Extract the (X, Y) coordinate from the center of the cell holding the provided text.  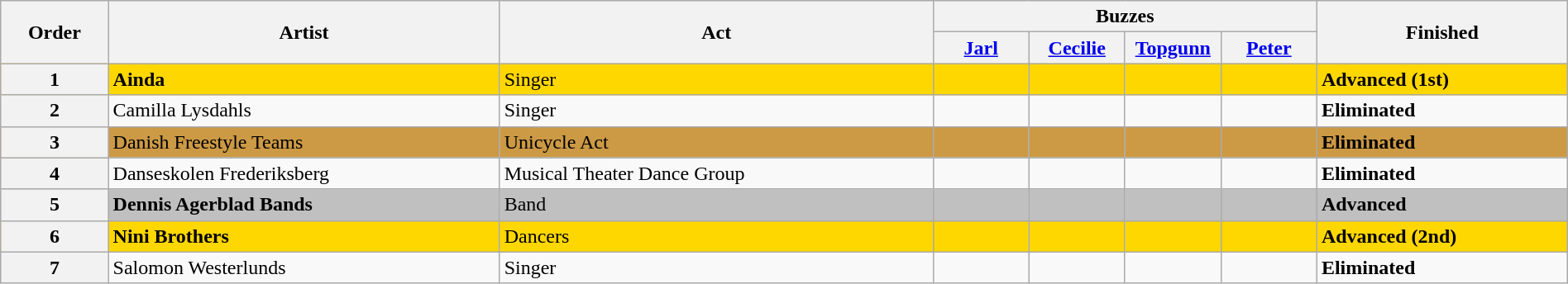
2 (55, 111)
6 (55, 236)
Dancers (716, 236)
Finished (1442, 32)
Buzzes (1125, 17)
Camilla Lysdahls (304, 111)
Jarl (981, 48)
Artist (304, 32)
Cecilie (1077, 48)
Dennis Agerblad Bands (304, 205)
Musical Theater Dance Group (716, 173)
Advanced (1st) (1442, 79)
3 (55, 142)
Ainda (304, 79)
1 (55, 79)
Salomon Westerlunds (304, 267)
Topgunn (1173, 48)
Advanced (1442, 205)
Advanced (2nd) (1442, 236)
Nini Brothers (304, 236)
Unicycle Act (716, 142)
4 (55, 173)
Peter (1269, 48)
Act (716, 32)
Danseskolen Frederiksberg (304, 173)
Danish Freestyle Teams (304, 142)
7 (55, 267)
5 (55, 205)
Order (55, 32)
Band (716, 205)
